Search for the cell housing the specified text and yield its [X, Y] center coordinate. 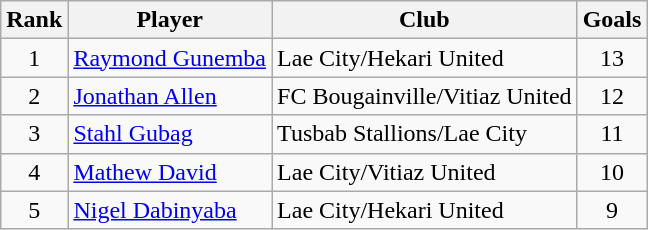
Jonathan Allen [170, 96]
Tusbab Stallions/Lae City [425, 134]
9 [612, 210]
Player [170, 20]
10 [612, 172]
13 [612, 58]
Mathew David [170, 172]
5 [34, 210]
Stahl Gubag [170, 134]
Rank [34, 20]
12 [612, 96]
2 [34, 96]
Nigel Dabinyaba [170, 210]
1 [34, 58]
11 [612, 134]
Lae City/Vitiaz United [425, 172]
Raymond Gunemba [170, 58]
FC Bougainville/Vitiaz United [425, 96]
3 [34, 134]
Club [425, 20]
Goals [612, 20]
4 [34, 172]
